Determine the (X, Y) coordinate at the center of the cell enclosing the given text.  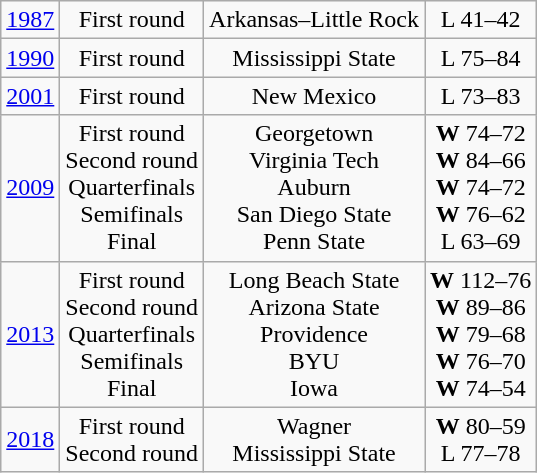
WagnerMississippi State (314, 440)
W 80–59L 77–78 (481, 440)
New Mexico (314, 96)
W 74–72W 84–66W 74–72W 76–62L 63–69 (481, 188)
Arkansas–Little Rock (314, 20)
2009 (30, 188)
2013 (30, 334)
Long Beach StateArizona StateProvidenceBYUIowa (314, 334)
L 75–84 (481, 58)
1990 (30, 58)
W 112–76W 89–86W 79–68W 76–70 W 74–54 (481, 334)
2018 (30, 440)
L 73–83 (481, 96)
1987 (30, 20)
2001 (30, 96)
First roundSecond round (132, 440)
L 41–42 (481, 20)
GeorgetownVirginia TechAuburnSan Diego StatePenn State (314, 188)
Mississippi State (314, 58)
